Provide the [x, y] coordinate of the cell's center where the given text is located.  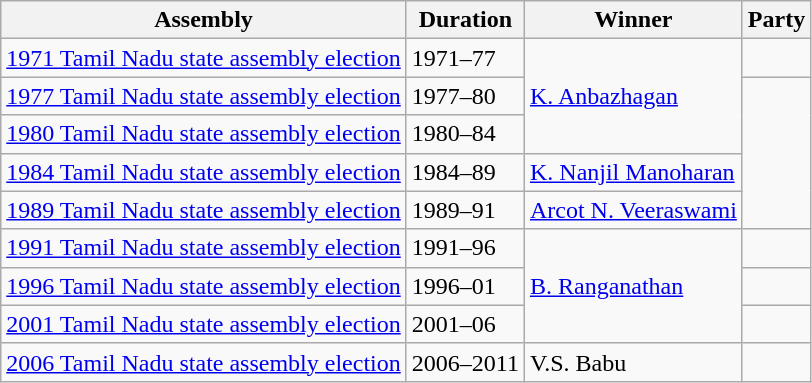
K. Anbazhagan [633, 96]
B. Ranganathan [633, 286]
1991–96 [465, 248]
2006–2011 [465, 362]
1989 Tamil Nadu state assembly election [204, 210]
1996 Tamil Nadu state assembly election [204, 286]
1984–89 [465, 172]
V.S. Babu [633, 362]
1996–01 [465, 286]
1980–84 [465, 134]
Duration [465, 20]
1977–80 [465, 96]
1991 Tamil Nadu state assembly election [204, 248]
2001 Tamil Nadu state assembly election [204, 324]
1989–91 [465, 210]
2001–06 [465, 324]
1971 Tamil Nadu state assembly election [204, 58]
1971–77 [465, 58]
1977 Tamil Nadu state assembly election [204, 96]
Winner [633, 20]
1980 Tamil Nadu state assembly election [204, 134]
K. Nanjil Manoharan [633, 172]
Party [776, 20]
Assembly [204, 20]
1984 Tamil Nadu state assembly election [204, 172]
Arcot N. Veeraswami [633, 210]
2006 Tamil Nadu state assembly election [204, 362]
